Find where the given text appears and provide that cell's center as (x, y) coordinate. 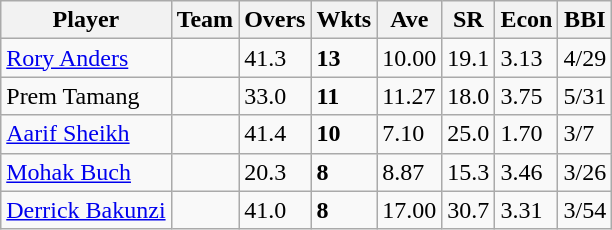
Derrick Bakunzi (86, 210)
10 (344, 134)
1.70 (526, 134)
41.0 (275, 210)
3/54 (585, 210)
7.10 (410, 134)
13 (344, 58)
33.0 (275, 96)
Player (86, 20)
Overs (275, 20)
5/31 (585, 96)
41.3 (275, 58)
3.46 (526, 172)
11.27 (410, 96)
3.75 (526, 96)
41.4 (275, 134)
Aarif Sheikh (86, 134)
3/26 (585, 172)
3/7 (585, 134)
Prem Tamang (86, 96)
3.31 (526, 210)
10.00 (410, 58)
3.13 (526, 58)
15.3 (468, 172)
19.1 (468, 58)
SR (468, 20)
Wkts (344, 20)
BBI (585, 20)
4/29 (585, 58)
18.0 (468, 96)
Econ (526, 20)
Mohak Buch (86, 172)
8.87 (410, 172)
11 (344, 96)
Rory Anders (86, 58)
30.7 (468, 210)
25.0 (468, 134)
Ave (410, 20)
20.3 (275, 172)
Team (205, 20)
17.00 (410, 210)
